Return [X, Y] of the center of cell containing provided text 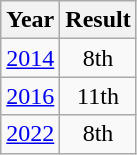
2014 [30, 58]
2016 [30, 96]
11th [98, 96]
Result [98, 20]
2022 [30, 134]
Year [30, 20]
